For the text-containing cell, return its midpoint in [x, y] coordinate format. 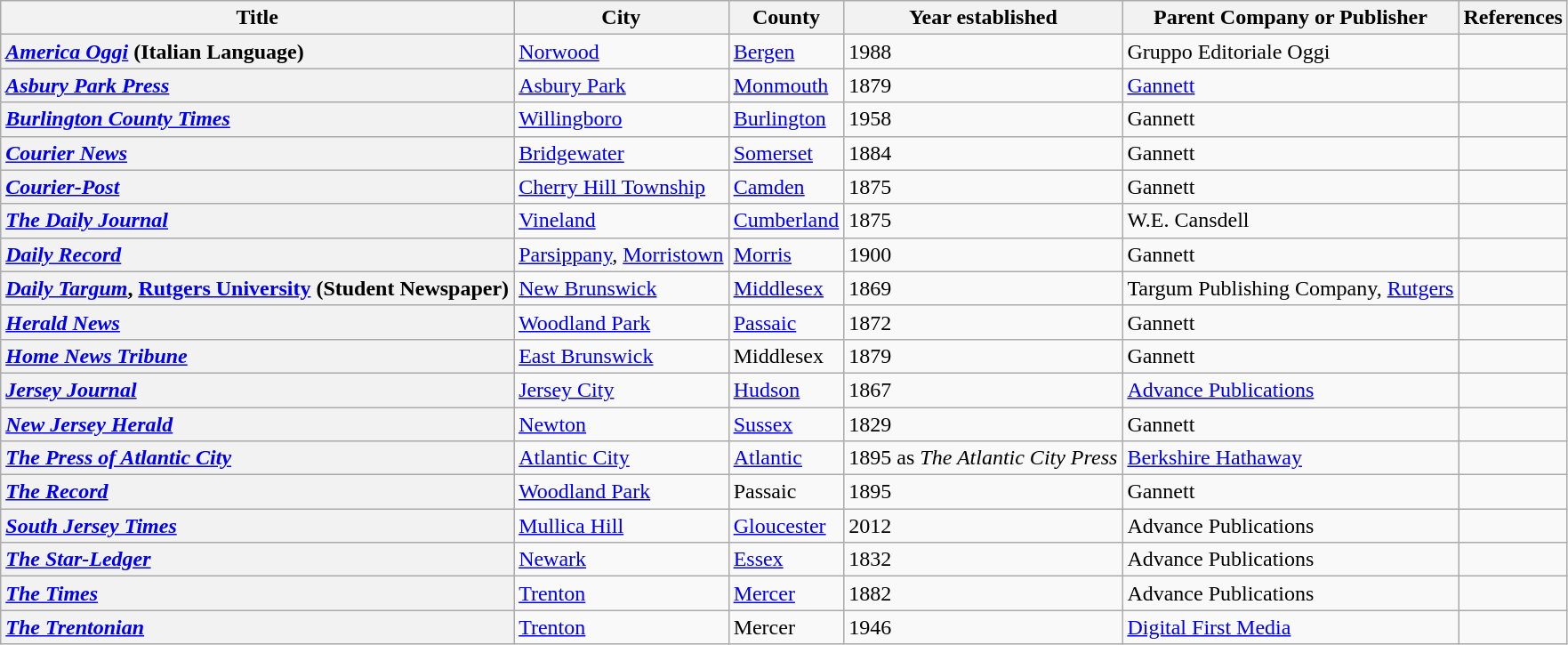
Digital First Media [1291, 627]
Bergen [786, 52]
New Brunswick [622, 288]
W.E. Cansdell [1291, 221]
2012 [984, 526]
Newark [622, 560]
Mullica Hill [622, 526]
1895 as The Atlantic City Press [984, 458]
1882 [984, 593]
Targum Publishing Company, Rutgers [1291, 288]
The Star-Ledger [258, 560]
1867 [984, 390]
Daily Targum, Rutgers University (Student Newspaper) [258, 288]
Title [258, 18]
Berkshire Hathaway [1291, 458]
The Trentonian [258, 627]
Bridgewater [622, 153]
Jersey Journal [258, 390]
1958 [984, 119]
Essex [786, 560]
Somerset [786, 153]
1895 [984, 492]
Norwood [622, 52]
Atlantic City [622, 458]
1946 [984, 627]
The Press of Atlantic City [258, 458]
Camden [786, 187]
The Times [258, 593]
County [786, 18]
America Oggi (Italian Language) [258, 52]
Gruppo Editoriale Oggi [1291, 52]
1900 [984, 254]
1829 [984, 424]
City [622, 18]
Sussex [786, 424]
Burlington County Times [258, 119]
Cumberland [786, 221]
References [1514, 18]
Year established [984, 18]
Parent Company or Publisher [1291, 18]
The Daily Journal [258, 221]
Herald News [258, 322]
Parsippany, Morristown [622, 254]
Gloucester [786, 526]
Asbury Park Press [258, 85]
Atlantic [786, 458]
Daily Record [258, 254]
Jersey City [622, 390]
The Record [258, 492]
South Jersey Times [258, 526]
Cherry Hill Township [622, 187]
Hudson [786, 390]
Vineland [622, 221]
1872 [984, 322]
Willingboro [622, 119]
Home News Tribune [258, 356]
Burlington [786, 119]
Asbury Park [622, 85]
1988 [984, 52]
Newton [622, 424]
Morris [786, 254]
Courier News [258, 153]
1869 [984, 288]
1832 [984, 560]
Courier-Post [258, 187]
East Brunswick [622, 356]
New Jersey Herald [258, 424]
1884 [984, 153]
Monmouth [786, 85]
